Search for the cell housing the specified text and yield its [x, y] center coordinate. 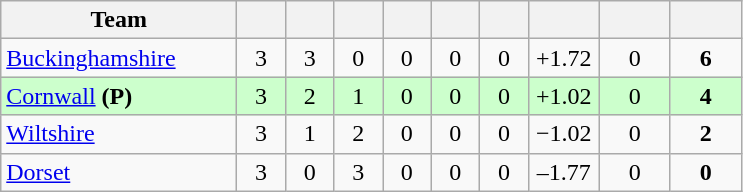
+1.72 [564, 58]
Wiltshire [119, 134]
Team [119, 20]
+1.02 [564, 96]
Cornwall (P) [119, 96]
−1.02 [564, 134]
Buckinghamshire [119, 58]
4 [706, 96]
Dorset [119, 172]
–1.77 [564, 172]
6 [706, 58]
